Search for the cell housing the specified text and yield its (x, y) center coordinate. 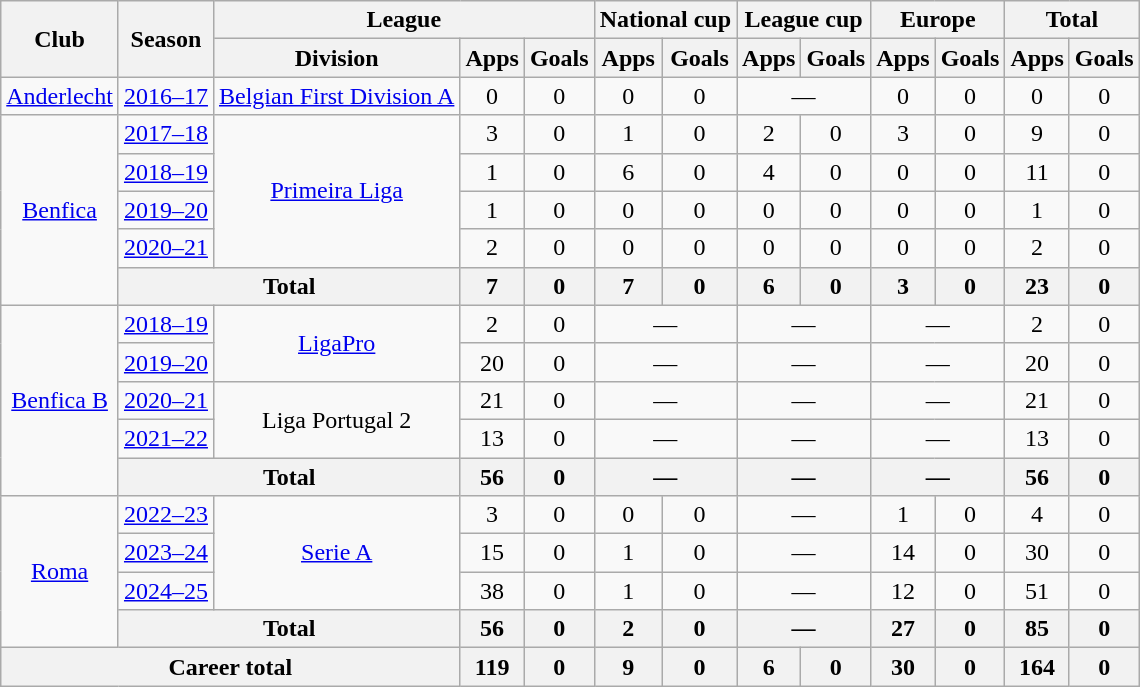
15 (492, 553)
2016–17 (166, 96)
2022–23 (166, 515)
National cup (665, 20)
Europe (938, 20)
38 (492, 591)
119 (492, 667)
Division (336, 58)
Season (166, 39)
Anderlecht (60, 96)
Club (60, 39)
12 (903, 591)
164 (1037, 667)
LigaPro (336, 343)
Career total (230, 667)
Benfica B (60, 400)
Liga Portugal 2 (336, 419)
2017–18 (166, 134)
14 (903, 553)
2024–25 (166, 591)
Roma (60, 572)
11 (1037, 172)
League (404, 20)
2021–22 (166, 438)
23 (1037, 286)
85 (1037, 629)
27 (903, 629)
Primeira Liga (336, 191)
Serie A (336, 553)
Benfica (60, 210)
League cup (804, 20)
51 (1037, 591)
Belgian First Division A (336, 96)
2023–24 (166, 553)
